Search for the cell housing the specified text and yield its (x, y) center coordinate. 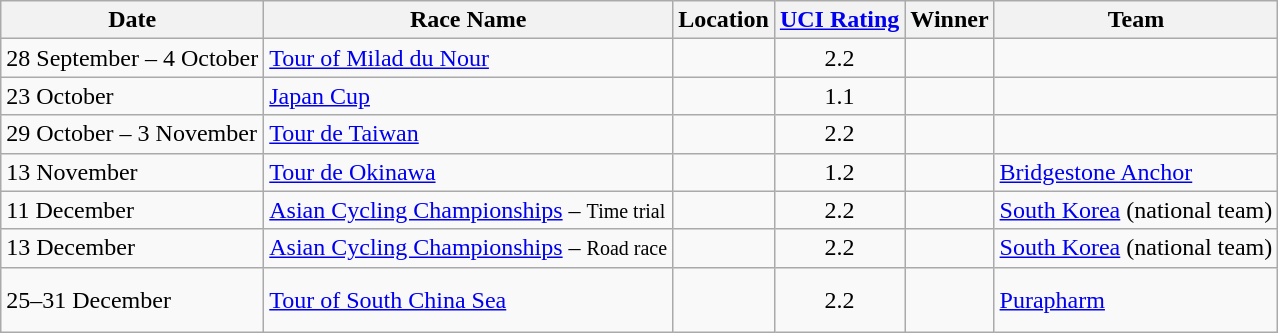
Location (724, 20)
1.1 (839, 96)
11 December (132, 210)
Tour de Okinawa (468, 172)
Race Name (468, 20)
29 October – 3 November (132, 134)
Asian Cycling Championships – Road race (468, 248)
Asian Cycling Championships – Time trial (468, 210)
Tour of Milad du Nour (468, 58)
Team (1136, 20)
UCI Rating (839, 20)
28 September – 4 October (132, 58)
13 November (132, 172)
Winner (950, 20)
13 December (132, 248)
25–31 December (132, 300)
Purapharm (1136, 300)
23 October (132, 96)
Date (132, 20)
Tour de Taiwan (468, 134)
Japan Cup (468, 96)
Tour of South China Sea (468, 300)
1.2 (839, 172)
Bridgestone Anchor (1136, 172)
